From the cell containing the given text, extract its center point as [x, y] coordinate. 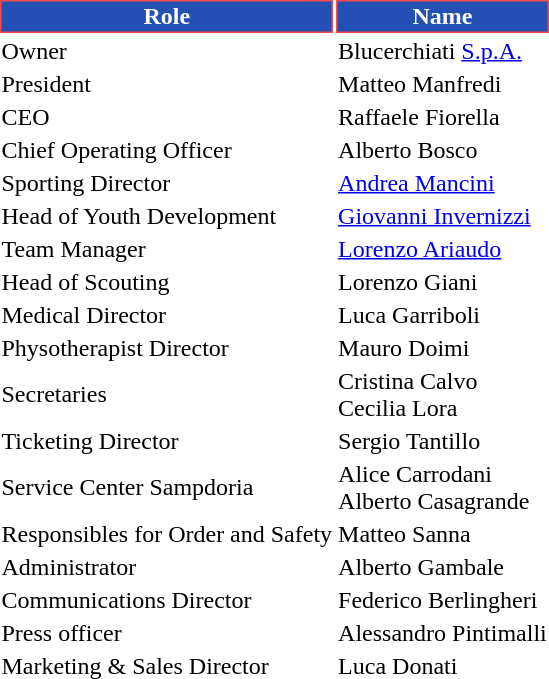
Alessandro Pintimalli [443, 633]
Head of Scouting [167, 282]
Lorenzo Giani [443, 282]
Press officer [167, 633]
Andrea Mancini [443, 183]
Chief Operating Officer [167, 150]
Communications Director [167, 600]
Responsibles for Order and Safety [167, 534]
Physotherapist Director [167, 348]
Raffaele Fiorella [443, 117]
Cristina Calvo Cecilia Lora [443, 394]
Alberto Gambale [443, 567]
Team Manager [167, 249]
Ticketing Director [167, 441]
Federico Berlingheri [443, 600]
Alice Carrodani Alberto Casagrande [443, 488]
Medical Director [167, 315]
Luca Garriboli [443, 315]
CEO [167, 117]
Mauro Doimi [443, 348]
Giovanni Invernizzi [443, 216]
President [167, 84]
Head of Youth Development [167, 216]
Administrator [167, 567]
Sporting Director [167, 183]
Secretaries [167, 394]
Blucerchiati S.p.A. [443, 51]
Lorenzo Ariaudo [443, 249]
Alberto Bosco [443, 150]
Matteo Manfredi [443, 84]
Role [167, 16]
Owner [167, 51]
Service Center Sampdoria [167, 488]
Matteo Sanna [443, 534]
Sergio Tantillo [443, 441]
Name [443, 16]
